Find where the given text appears and provide that cell's center as [x, y] coordinate. 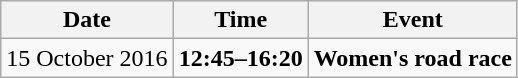
12:45–16:20 [240, 58]
Date [87, 20]
Event [412, 20]
Time [240, 20]
15 October 2016 [87, 58]
Women's road race [412, 58]
